Pinpoint the cell where the given text exists, returning its [X, Y] midpoint coordinate. 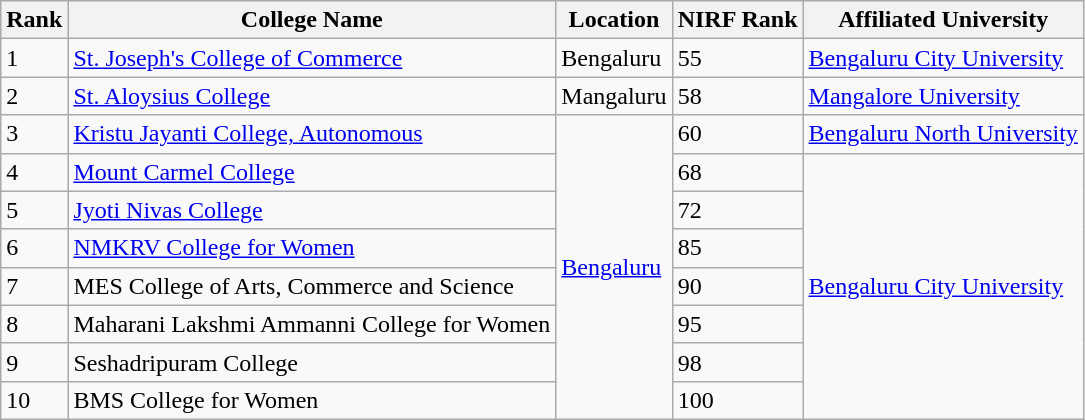
95 [738, 324]
Affiliated University [943, 20]
NMKRV College for Women [312, 248]
St. Joseph's College of Commerce [312, 58]
60 [738, 134]
Maharani Lakshmi Ammanni College for Women [312, 324]
85 [738, 248]
Kristu Jayanti College, Autonomous [312, 134]
4 [34, 172]
90 [738, 286]
Seshadripuram College [312, 362]
Location [614, 20]
2 [34, 96]
9 [34, 362]
8 [34, 324]
58 [738, 96]
Rank [34, 20]
68 [738, 172]
Jyoti Nivas College [312, 210]
7 [34, 286]
3 [34, 134]
10 [34, 400]
5 [34, 210]
55 [738, 58]
1 [34, 58]
NIRF Rank [738, 20]
72 [738, 210]
Bengaluru North University [943, 134]
St. Aloysius College [312, 96]
College Name [312, 20]
Mangaluru [614, 96]
100 [738, 400]
Mangalore University [943, 96]
Mount Carmel College [312, 172]
6 [34, 248]
BMS College for Women [312, 400]
MES College of Arts, Commerce and Science [312, 286]
98 [738, 362]
